Find where the given text appears and provide that cell's center as [X, Y] coordinate. 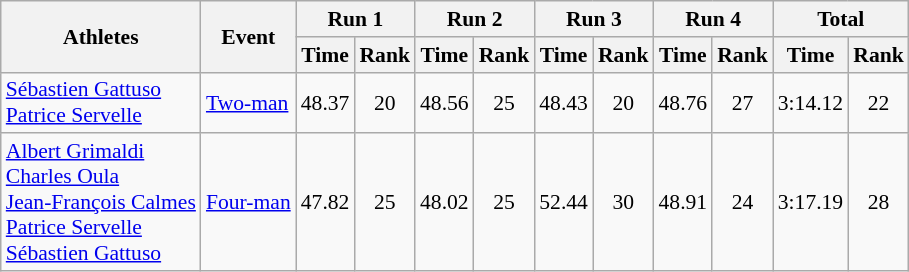
27 [742, 102]
28 [878, 203]
Run 3 [594, 19]
Run 4 [712, 19]
48.02 [444, 203]
Total [841, 19]
Run 2 [474, 19]
48.43 [564, 102]
47.82 [326, 203]
Four-man [248, 203]
48.76 [682, 102]
Run 1 [356, 19]
48.56 [444, 102]
30 [624, 203]
Event [248, 36]
24 [742, 203]
Athletes [101, 36]
52.44 [564, 203]
Sébastien GattusoPatrice Servelle [101, 102]
3:17.19 [810, 203]
48.37 [326, 102]
22 [878, 102]
48.91 [682, 203]
Two-man [248, 102]
3:14.12 [810, 102]
Albert GrimaldiCharles OulaJean-François CalmesPatrice ServelleSébastien Gattuso [101, 203]
